Output the (x, y) coordinate of the center of the cell containing the given text.  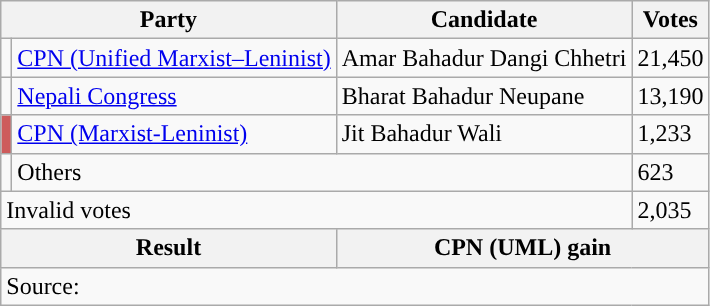
Invalid votes (316, 210)
Bharat Bahadur Neupane (484, 96)
2,035 (670, 210)
CPN (Unified Marxist–Leninist) (174, 58)
Source: (355, 286)
Nepali Congress (174, 96)
623 (670, 172)
Result (168, 248)
Party (168, 20)
CPN (Marxist-Leninist) (174, 134)
Candidate (484, 20)
Amar Bahadur Dangi Chhetri (484, 58)
1,233 (670, 134)
Others (322, 172)
CPN (UML) gain (522, 248)
Jit Bahadur Wali (484, 134)
Votes (670, 20)
13,190 (670, 96)
21,450 (670, 58)
